From the cell containing the given text, extract its center point as (x, y) coordinate. 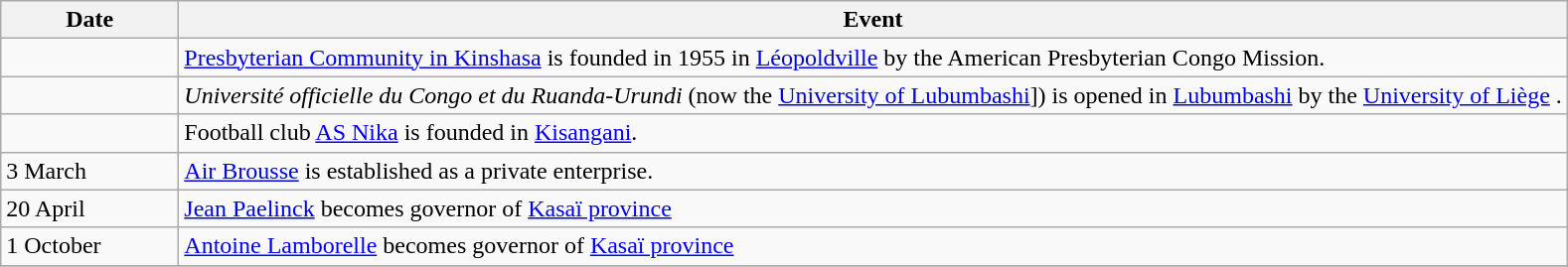
Football club AS Nika is founded in Kisangani. (873, 133)
Presbyterian Community in Kinshasa is founded in 1955 in Léopoldville by the American Presbyterian Congo Mission. (873, 58)
1 October (89, 246)
Antoine Lamborelle becomes governor of Kasaï province (873, 246)
Université officielle du Congo et du Ruanda-Urundi (now the University of Lubumbashi]) is opened in Lubumbashi by the University of Liège . (873, 95)
Air Brousse is established as a private enterprise. (873, 171)
20 April (89, 208)
3 March (89, 171)
Jean Paelinck becomes governor of Kasaï province (873, 208)
Event (873, 20)
Date (89, 20)
